Find where the given text appears and provide that cell's center as (X, Y) coordinate. 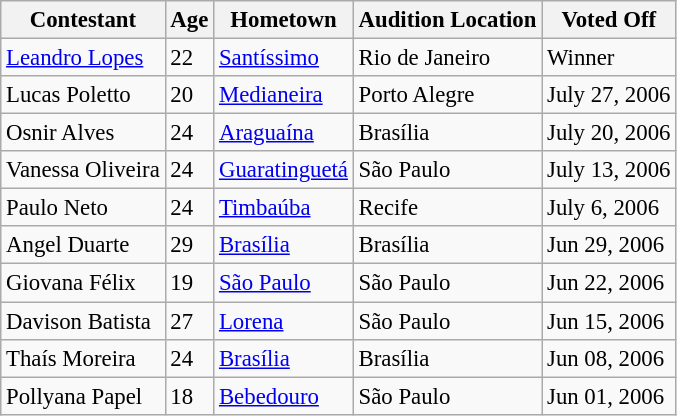
Timbaúba (284, 208)
Guaratinguetá (284, 170)
July 13, 2006 (609, 170)
Osnir Alves (83, 133)
Lucas Poletto (83, 95)
Vanessa Oliveira (83, 170)
Paulo Neto (83, 208)
Recife (447, 208)
July 27, 2006 (609, 95)
Leandro Lopes (83, 58)
Medianeira (284, 95)
Thaís Moreira (83, 358)
Bebedouro (284, 396)
Jun 29, 2006 (609, 245)
20 (190, 95)
29 (190, 245)
Audition Location (447, 20)
Contestant (83, 20)
July 20, 2006 (609, 133)
27 (190, 321)
Jun 08, 2006 (609, 358)
Araguaína (284, 133)
Giovana Félix (83, 283)
18 (190, 396)
Angel Duarte (83, 245)
Porto Alegre (447, 95)
Rio de Janeiro (447, 58)
Santíssimo (284, 58)
Davison Batista (83, 321)
22 (190, 58)
Age (190, 20)
Pollyana Papel (83, 396)
Jun 15, 2006 (609, 321)
Hometown (284, 20)
19 (190, 283)
Lorena (284, 321)
Jun 01, 2006 (609, 396)
Voted Off (609, 20)
Jun 22, 2006 (609, 283)
Winner (609, 58)
July 6, 2006 (609, 208)
